Provide the (x, y) coordinate of the cell's center where the given text is located.  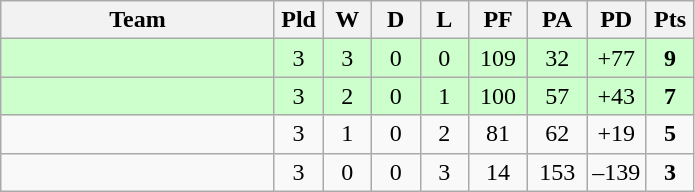
5 (670, 134)
+77 (616, 58)
D (396, 20)
62 (558, 134)
PF (498, 20)
57 (558, 96)
+43 (616, 96)
+19 (616, 134)
Team (138, 20)
32 (558, 58)
109 (498, 58)
L (444, 20)
PD (616, 20)
–139 (616, 172)
100 (498, 96)
14 (498, 172)
Pts (670, 20)
9 (670, 58)
153 (558, 172)
Pld (298, 20)
7 (670, 96)
W (348, 20)
81 (498, 134)
PA (558, 20)
